Determine the [x, y] coordinate at the center of the cell enclosing the given text.  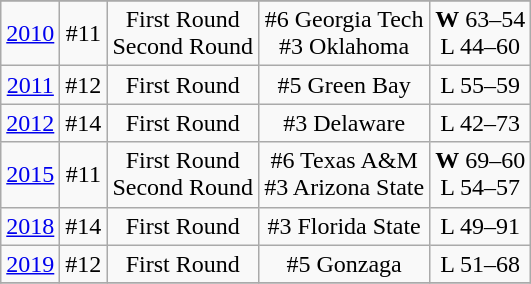
L 55–59 [480, 85]
L 49–91 [480, 226]
2010 [30, 34]
2018 [30, 226]
#5 Gonzaga [344, 264]
W 63–54L 44–60 [480, 34]
#6 Georgia Tech#3 Oklahoma [344, 34]
#5 Green Bay [344, 85]
2012 [30, 123]
#6 Texas A&M#3 Arizona State [344, 174]
2015 [30, 174]
#3 Delaware [344, 123]
L 42–73 [480, 123]
W 69–60L 54–57 [480, 174]
#3 Florida State [344, 226]
L 51–68 [480, 264]
2019 [30, 264]
2011 [30, 85]
